For the text-containing cell, return its midpoint in (x, y) coordinate format. 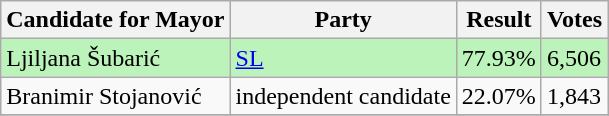
Result (498, 20)
22.07% (498, 96)
Party (343, 20)
6,506 (574, 58)
independent candidate (343, 96)
Candidate for Mayor (116, 20)
Ljiljana Šubarić (116, 58)
Branimir Stojanović (116, 96)
1,843 (574, 96)
Votes (574, 20)
SL (343, 58)
77.93% (498, 58)
